Capture the cell that displays the provided text and extract its [x, y] central coordinate. 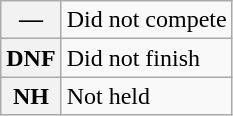
— [31, 20]
Not held [146, 96]
DNF [31, 58]
NH [31, 96]
Did not compete [146, 20]
Did not finish [146, 58]
